Find where the given text appears and provide that cell's center as [X, Y] coordinate. 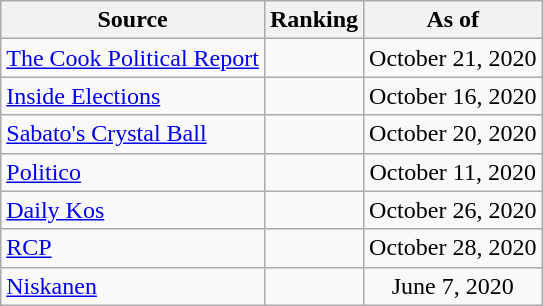
October 21, 2020 [453, 58]
As of [453, 20]
The Cook Political Report [133, 58]
June 7, 2020 [453, 286]
October 20, 2020 [453, 134]
Niskanen [133, 286]
Daily Kos [133, 210]
Source [133, 20]
October 16, 2020 [453, 96]
October 26, 2020 [453, 210]
Politico [133, 172]
October 28, 2020 [453, 248]
Sabato's Crystal Ball [133, 134]
October 11, 2020 [453, 172]
Ranking [314, 20]
RCP [133, 248]
Inside Elections [133, 96]
